Locate the cell with the specified text and output its (x, y) center coordinate. 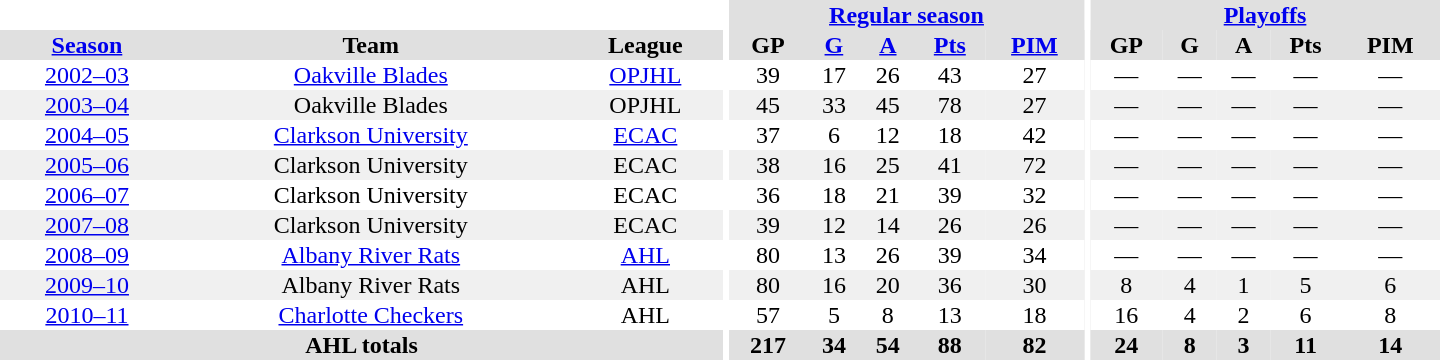
25 (888, 165)
37 (768, 135)
30 (1034, 285)
38 (768, 165)
League (646, 45)
2004–05 (87, 135)
Charlotte Checkers (371, 315)
Playoffs (1265, 15)
2 (1244, 315)
43 (950, 75)
82 (1034, 345)
Regular season (906, 15)
42 (1034, 135)
AHL totals (362, 345)
57 (768, 315)
2003–04 (87, 105)
21 (888, 195)
41 (950, 165)
20 (888, 285)
217 (768, 345)
2007–08 (87, 225)
Team (371, 45)
17 (834, 75)
72 (1034, 165)
33 (834, 105)
2002–03 (87, 75)
2010–11 (87, 315)
78 (950, 105)
3 (1244, 345)
2006–07 (87, 195)
2009–10 (87, 285)
32 (1034, 195)
11 (1306, 345)
2008–09 (87, 255)
24 (1126, 345)
1 (1244, 285)
54 (888, 345)
Season (87, 45)
88 (950, 345)
2005–06 (87, 165)
